Scan for the cell matching the given text and deliver its [x, y] coordinate at center. 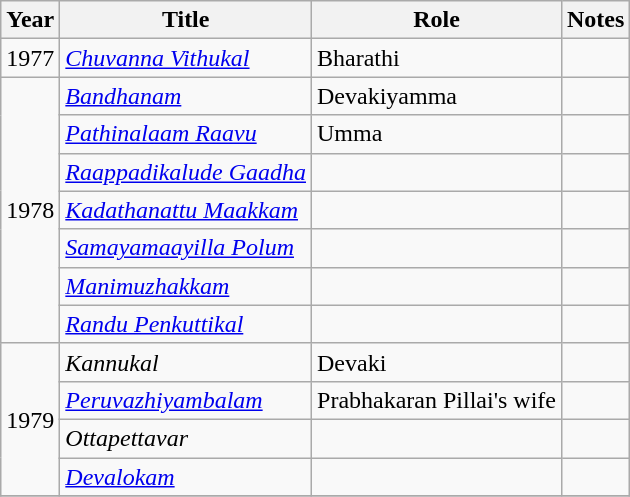
Prabhakaran Pillai's wife [437, 400]
Ottapettavar [186, 438]
Title [186, 20]
Devaki [437, 362]
Kannukal [186, 362]
Kadathanattu Maakkam [186, 210]
Pathinalaam Raavu [186, 134]
Bandhanam [186, 96]
Samayamaayilla Polum [186, 248]
Peruvazhiyambalam [186, 400]
Devalokam [186, 477]
1978 [30, 210]
Manimuzhakkam [186, 286]
Raappadikalude Gaadha [186, 172]
1977 [30, 58]
Bharathi [437, 58]
Role [437, 20]
1979 [30, 419]
Randu Penkuttikal [186, 324]
Notes [595, 20]
Umma [437, 134]
Devakiyamma [437, 96]
Chuvanna Vithukal [186, 58]
Year [30, 20]
